Return the (x, y) coordinate for the center point of the cell that contains the specified text.  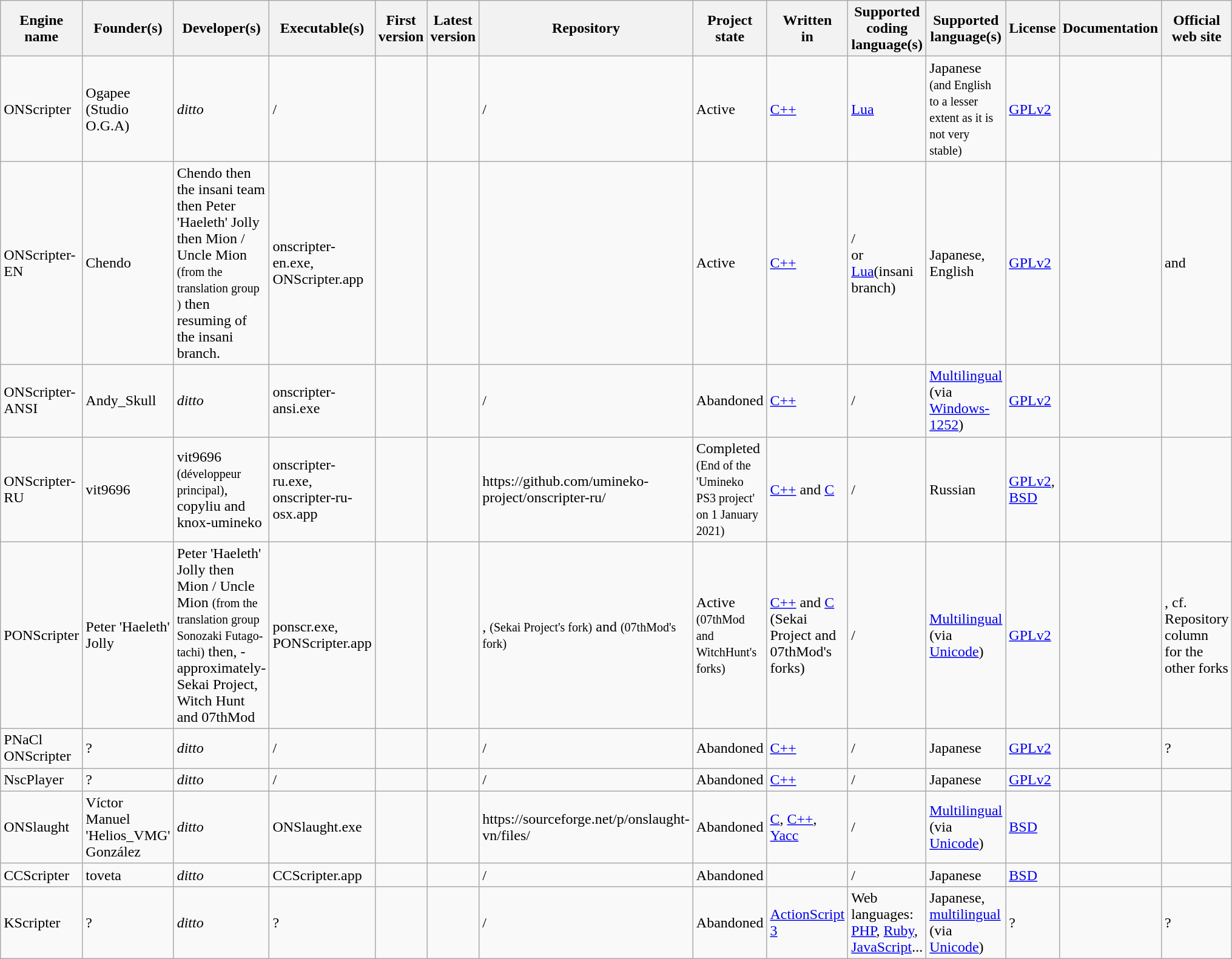
Enginename (41, 29)
onscripter-en.exe, ONScripter.app (322, 263)
ONScripter (41, 109)
GPLv2, BSD (1032, 489)
License (1032, 29)
Japanese, English (966, 263)
Supportedlanguage(s) (966, 29)
https://sourceforge.net/p/onslaught-vn/files/ (586, 827)
Developer(s) (221, 29)
Founder(s) (128, 29)
vit9696 (développeur principal), copyliu and knox-umineko (221, 489)
vit9696 (128, 489)
, cf. Repository column for the other forks (1197, 635)
, (Sekai Project's fork) and (07thMod's fork) (586, 635)
Chendo then the insani team then Peter 'Haeleth' Jolly then Mion / Uncle Mion (from the translation group ) then resuming of the insani branch. (221, 263)
Víctor Manuel 'Helios_VMG' González (128, 827)
Lua (887, 109)
Executable(s) (322, 29)
CCScripter (41, 875)
ponscr.exe, PONScripter.app (322, 635)
Japanese, multilingual (via Unicode) (966, 922)
Andy_Skull (128, 400)
Japanese (and English to a lesser extent as it is not very stable) (966, 109)
Supportedcoding language(s) (887, 29)
C++ and C (807, 489)
https://github.com/umineko-project/onscripter-ru/ (586, 489)
KScripter (41, 922)
Documentation (1110, 29)
ONScripter-EN (41, 263)
ActionScript 3 (807, 922)
toveta (128, 875)
PNaCl ONScripter (41, 749)
Chendo (128, 263)
Repository (586, 29)
Projectstate (730, 29)
Ogapee (Studio O.G.A) (128, 109)
Russian (966, 489)
ONScripter-ANSI (41, 400)
Writtenin (807, 29)
ONSlaught.exe (322, 827)
First version (401, 29)
and (1197, 263)
onscripter-ru.exe, onscripter-ru-osx.app (322, 489)
CCScripter.app (322, 875)
Latest version (453, 29)
ONScripter-RU (41, 489)
ONSlaught (41, 827)
Active (07thMod and WitchHunt's forks) (730, 635)
Peter 'Haeleth' Jolly (128, 635)
/or Lua(insani branch) (887, 263)
Official web site (1197, 29)
C++ and C (Sekai Project and 07thMod's forks) (807, 635)
PONScripter (41, 635)
Completed(End of the 'Umineko PS3 project' on 1 January 2021) (730, 489)
C, C++, Yacc (807, 827)
Web languages: PHP, Ruby, JavaScript... (887, 922)
NscPlayer (41, 779)
onscripter-ansi.exe (322, 400)
Multilingual (via Windows-1252) (966, 400)
